Detect which cell encompasses the target text, then output its [X, Y] center coordinate. 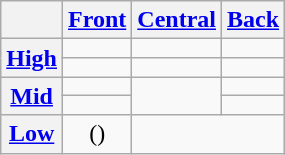
Low [32, 134]
() [98, 134]
High [32, 58]
Mid [32, 96]
Back [254, 20]
Central [177, 20]
Front [98, 20]
